Return (x, y) of the center of cell containing provided text 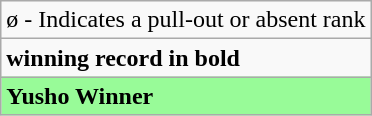
Yusho Winner (186, 96)
winning record in bold (186, 58)
ø - Indicates a pull-out or absent rank (186, 20)
